Return the [X, Y] coordinate for the center point of the cell that contains the specified text.  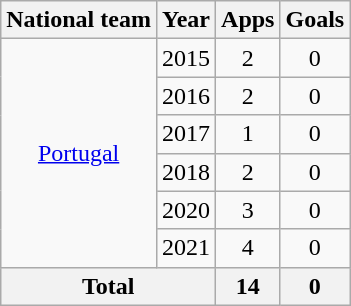
2021 [186, 248]
National team [79, 20]
4 [248, 248]
3 [248, 210]
Apps [248, 20]
14 [248, 286]
Year [186, 20]
2016 [186, 96]
2018 [186, 172]
Total [108, 286]
2017 [186, 134]
1 [248, 134]
Portugal [79, 153]
2015 [186, 58]
2020 [186, 210]
Goals [315, 20]
